Provide the (x, y) coordinate of the cell's center where the given text is located.  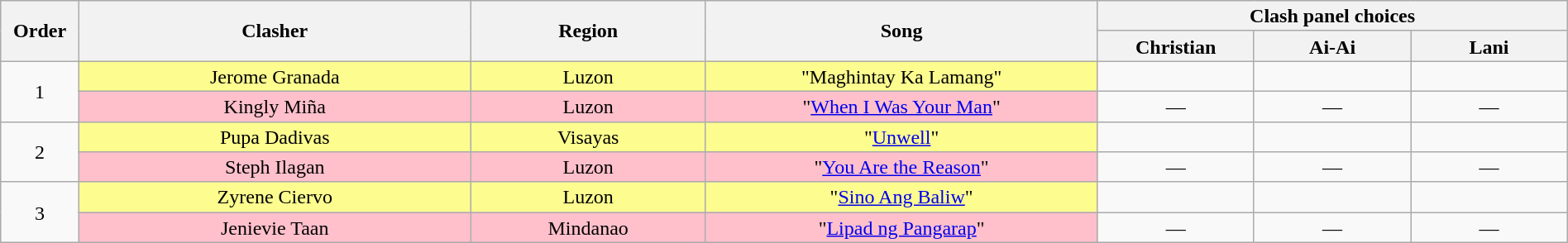
"Maghintay Ka Lamang" (901, 76)
Jerome Granada (275, 76)
Ai-Ai (1331, 46)
3 (40, 212)
"You Are the Reason" (901, 167)
2 (40, 152)
Song (901, 31)
Clash panel choices (1332, 17)
Zyrene Ciervo (275, 197)
Region (588, 31)
Clasher (275, 31)
Order (40, 31)
Jenievie Taan (275, 228)
Visayas (588, 137)
Steph Ilagan (275, 167)
Kingly Miña (275, 106)
Mindanao (588, 228)
1 (40, 91)
"Sino Ang Baliw" (901, 197)
Pupa Dadivas (275, 137)
Lani (1489, 46)
Christian (1176, 46)
"Lipad ng Pangarap" (901, 228)
"When I Was Your Man" (901, 106)
"Unwell" (901, 137)
